Determine the (x, y) coordinate at the center of the cell enclosing the given text.  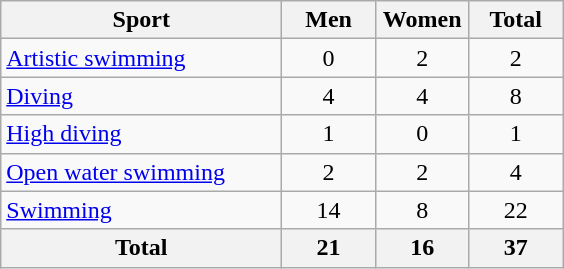
Artistic swimming (142, 58)
21 (329, 248)
37 (516, 248)
Diving (142, 96)
22 (516, 210)
Open water swimming (142, 172)
14 (329, 210)
High diving (142, 134)
Sport (142, 20)
Swimming (142, 210)
Men (329, 20)
16 (422, 248)
Women (422, 20)
